Extract the (X, Y) coordinate from the center of the cell holding the provided text.  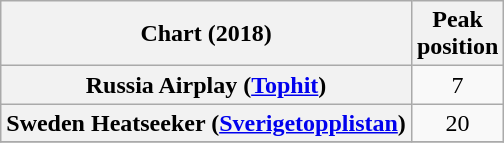
7 (457, 85)
20 (457, 123)
Russia Airplay (Tophit) (206, 85)
Peakposition (457, 34)
Sweden Heatseeker (Sverigetopplistan) (206, 123)
Chart (2018) (206, 34)
